Determine the [x, y] coordinate at the center of the cell enclosing the given text.  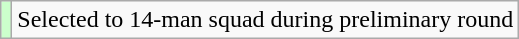
Selected to 14-man squad during preliminary round [266, 20]
